Search for the cell housing the specified text and yield its [x, y] center coordinate. 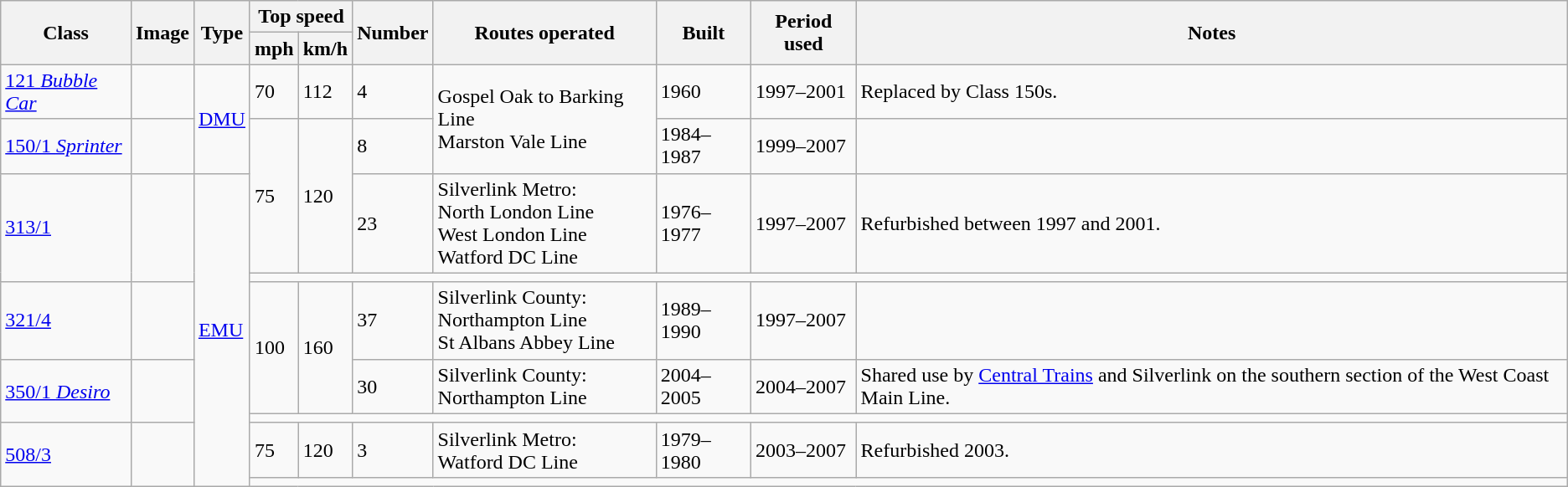
1984–1987 [704, 146]
508/3 [66, 454]
37 [393, 320]
1997–2001 [804, 92]
Refurbished between 1997 and 2001. [1211, 223]
Routes operated [544, 33]
150/1 Sprinter [66, 146]
2003–2007 [804, 450]
23 [393, 223]
Number [393, 33]
Class [66, 33]
Top speed [301, 17]
Type [221, 33]
8 [393, 146]
EMU [221, 330]
160 [325, 348]
2004–2005 [704, 387]
350/1 Desiro [66, 391]
4 [393, 92]
321/4 [66, 320]
Refurbished 2003. [1211, 450]
1976–1977 [704, 223]
1960 [704, 92]
3 [393, 450]
Built [704, 33]
Replaced by Class 150s. [1211, 92]
Notes [1211, 33]
2004–2007 [804, 387]
70 [274, 92]
km/h [325, 49]
100 [274, 348]
Shared use by Central Trains and Silverlink on the southern section of the West Coast Main Line. [1211, 387]
Silverlink Metro:Watford DC Line [544, 450]
121 Bubble Car [66, 92]
1979–1980 [704, 450]
313/1 [66, 228]
112 [325, 92]
mph [274, 49]
Silverlink County:Northampton LineSt Albans Abbey Line [544, 320]
1989–1990 [704, 320]
DMU [221, 119]
Period used [804, 33]
1999–2007 [804, 146]
Gospel Oak to Barking LineMarston Vale Line [544, 119]
Silverlink County:Northampton Line [544, 387]
Image [162, 33]
Silverlink Metro:North London LineWest London LineWatford DC Line [544, 223]
30 [393, 387]
